Pinpoint the cell where the given text exists, returning its (x, y) midpoint coordinate. 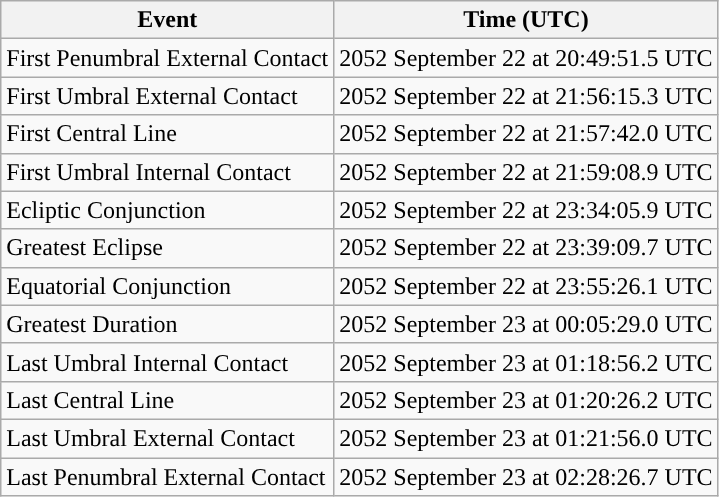
2052 September 23 at 01:20:26.2 UTC (526, 400)
Last Penumbral External Contact (168, 477)
First Umbral Internal Contact (168, 172)
Ecliptic Conjunction (168, 210)
2052 September 22 at 23:34:05.9 UTC (526, 210)
Equatorial Conjunction (168, 286)
2052 September 23 at 02:28:26.7 UTC (526, 477)
2052 September 23 at 01:18:56.2 UTC (526, 362)
First Umbral External Contact (168, 96)
2052 September 22 at 23:55:26.1 UTC (526, 286)
Last Umbral External Contact (168, 438)
First Penumbral External Contact (168, 58)
Greatest Eclipse (168, 248)
Time (UTC) (526, 20)
2052 September 22 at 23:39:09.7 UTC (526, 248)
Greatest Duration (168, 324)
2052 September 22 at 20:49:51.5 UTC (526, 58)
First Central Line (168, 134)
Last Umbral Internal Contact (168, 362)
2052 September 22 at 21:57:42.0 UTC (526, 134)
2052 September 22 at 21:56:15.3 UTC (526, 96)
2052 September 22 at 21:59:08.9 UTC (526, 172)
2052 September 23 at 01:21:56.0 UTC (526, 438)
Last Central Line (168, 400)
Event (168, 20)
2052 September 23 at 00:05:29.0 UTC (526, 324)
